Search for the cell housing the specified text and yield its [X, Y] center coordinate. 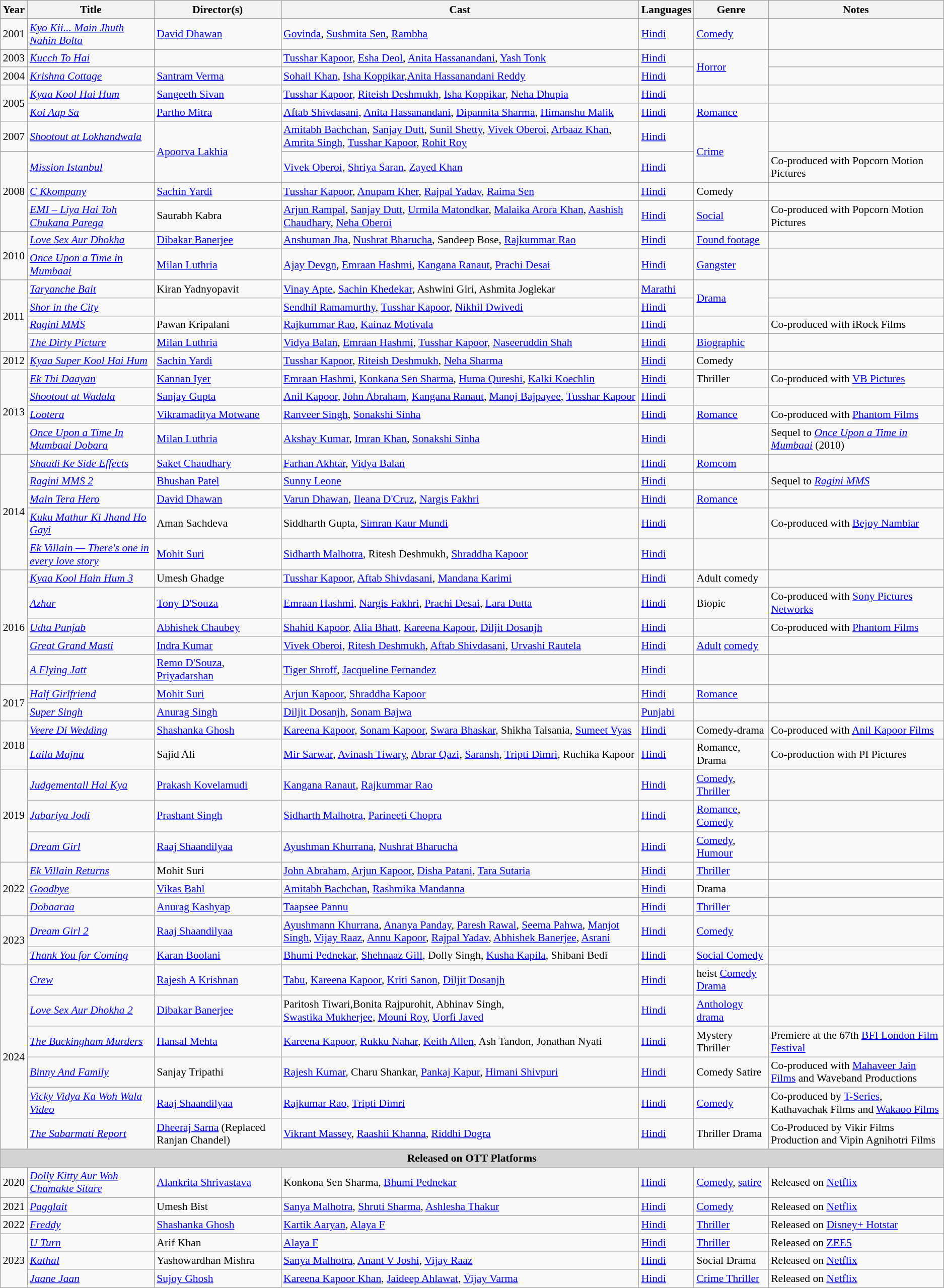
Tony D'Souza [217, 603]
EMI – Liya Hai Toh Chukana Parega [91, 216]
Comedy, satire [731, 1182]
Rajesh Kumar, Charu Shankar, Pankaj Kapur, Himani Shivpuri [460, 1072]
Lootera [91, 415]
Sajid Ali [217, 754]
Tusshar Kapoor, Riteish Deshmukh, Neha Sharma [460, 361]
A Flying Jatt [91, 670]
Koi Aap Sa [91, 112]
Indra Kumar [217, 646]
Sanjay Tripathi [217, 1072]
Freddy [91, 1225]
Sanjay Gupta [217, 397]
Horror [731, 67]
Shootout at Lokhandwala [91, 136]
Sangeeth Sivan [217, 94]
Vivek Oberoi, Ritesh Deshmukh, Aftab Shivdasani, Urvashi Rautela [460, 646]
Sidharth Malhotra, Ritesh Deshmukh, Shraddha Kapoor [460, 554]
Bhushan Patel [217, 481]
Krishna Cottage [91, 77]
Varun Dhawan, Ileana D'Cruz, Nargis Fakhri [460, 499]
2019 [14, 816]
Marathi [667, 289]
Love Sex Aur Dhokha 2 [91, 1011]
Ek Villain Returns [91, 871]
Yashowardhan Mishra [217, 1261]
Social [731, 216]
Akshay Kumar, Imran Khan, Sonakshi Sinha [460, 439]
Thank You for Coming [91, 956]
Cast [460, 10]
Biopic [731, 603]
Half Girlfriend [91, 694]
Vikramaditya Motwane [217, 415]
Social Comedy [731, 956]
Dheeraj Sarna (Replaced Ranjan Chandel) [217, 1134]
Laila Majnu [91, 754]
Santram Verma [217, 77]
Vikas Bahl [217, 889]
Comedy, Thriller [731, 785]
Ek Villain — There's one in every love story [91, 554]
Vicky Vidya Ka Woh Wala Video [91, 1103]
Released on ZEE5 [856, 1243]
Diljit Dosanjh, Sonam Bajwa [460, 712]
Emraan Hashmi, Nargis Fakhri, Prachi Desai, Lara Dutta [460, 603]
Shootout at Wadala [91, 397]
Crime Thriller [731, 1279]
Kyaa Kool Hain Hum 3 [91, 579]
Anurag Singh [217, 712]
Biographic [731, 343]
Dream Girl [91, 847]
Dream Girl 2 [91, 932]
Love Sex Aur Dhokha [91, 240]
Farhan Akhtar, Vidya Balan [460, 463]
Mir Sarwar, Avinash Tiwary, Abrar Qazi, Saransh, Tripti Dimri, Ruchika Kapoor [460, 754]
Thriller Drama [731, 1134]
Tiger Shroff, Jacqueline Fernandez [460, 670]
2003 [14, 58]
Kyo Kii... Main Jhuth Nahin Bolta [91, 34]
Great Grand Masti [91, 646]
Anshuman Jha, Nushrat Bharucha, Sandeep Bose, Rajkummar Rao [460, 240]
Rajkummar Rao, Kainaz Motivala [460, 325]
Romance, Comedy [731, 816]
Dobaaraa [91, 907]
Ajay Devgn, Emraan Hashmi, Kangana Ranaut, Prachi Desai [460, 265]
2011 [14, 316]
Alankrita Shrivastava [217, 1182]
Siddharth Gupta, Simran Kaur Mundi [460, 524]
Punjabi [667, 712]
Co-production with PI Pictures [856, 754]
Mission Istanbul [91, 167]
Emraan Hashmi, Konkana Sen Sharma, Huma Qureshi, Kalki Koechlin [460, 379]
Once Upon a Time In Mumbaai Dobara [91, 439]
2012 [14, 361]
2010 [14, 256]
Crime [731, 152]
Shor in the City [91, 307]
Co-produced with VB Pictures [856, 379]
Anil Kapoor, John Abraham, Kangana Ranaut, Manoj Bajpayee, Tusshar Kapoor [460, 397]
Paritosh Tiwari,Bonita Rajpurohit, Abhinav Singh,Swastika Mukherjee, Mouni Roy, Uorfi Javed [460, 1011]
Social Drama [731, 1261]
Comedy Satire [731, 1072]
2016 [14, 627]
Super Singh [91, 712]
Prashant Singh [217, 816]
Judgementall Hai Kya [91, 785]
Co-produced with Mahaveer Jain Films and Waveband Productions [856, 1072]
2008 [14, 192]
Rajkumar Rao, Tripti Dimri [460, 1103]
Partho Mitra [217, 112]
2013 [14, 412]
Title [91, 10]
Co-produced with Anil Kapoor Films [856, 730]
Remo D'Souza, Priyadarshan [217, 670]
Govinda, Sushmita Sen, Rambha [460, 34]
Shaadi Ke Side Effects [91, 463]
Ragini MMS [91, 325]
Kuku Mathur Ki Jhand Ho Gayi [91, 524]
Year [14, 10]
2021 [14, 1207]
Aftab Shivdasani, Anita Hassanandani, Dipannita Sharma, Himanshu Malik [460, 112]
Found footage [731, 240]
Sujoy Ghosh [217, 1279]
Kareena Kapoor Khan, Jaideep Ahlawat, Vijay Varma [460, 1279]
Kyaa Kool Hai Hum [91, 94]
2020 [14, 1182]
Veere Di Wedding [91, 730]
2018 [14, 745]
Abhishek Chaubey [217, 627]
Udta Punjab [91, 627]
2005 [14, 103]
Romcom [731, 463]
Konkona Sen Sharma, Bhumi Pednekar [460, 1182]
2014 [14, 512]
Arjun Kapoor, Shraddha Kapoor [460, 694]
Saket Chaudhary [217, 463]
Azhar [91, 603]
Kareena Kapoor, Sonam Kapoor, Swara Bhaskar, Shikha Talsania, Sumeet Vyas [460, 730]
Ranveer Singh, Sonakshi Sinha [460, 415]
Alaya F [460, 1243]
2017 [14, 703]
Notes [856, 10]
Gangster [731, 265]
Bhumi Pednekar, Shehnaaz Gill, Dolly Singh, Kusha Kapila, Shibani Bedi [460, 956]
Arjun Rampal, Sanjay Dutt, Urmila Matondkar, Malaika Arora Khan, Aashish Chaudhary, Neha Oberoi [460, 216]
2004 [14, 77]
Vinay Apte, Sachin Khedekar, Ashwini Giri, Ashmita Joglekar [460, 289]
John Abraham, Arjun Kapoor, Disha Patani, Tara Sutaria [460, 871]
Co-produced with iRock Films [856, 325]
The Sabarmati Report [91, 1134]
Kartik Aaryan, Alaya F [460, 1225]
Sidharth Malhotra, Parineeti Chopra [460, 816]
Crew [91, 980]
Amitabh Bachchan, Sanjay Dutt, Sunil Shetty, Vivek Oberoi, Arbaaz Khan, Amrita Singh, Tusshar Kapoor, Rohit Roy [460, 136]
Released on OTT Platforms [472, 1158]
Kathal [91, 1261]
C Kkompany [91, 192]
Dolly Kitty Aur Woh Chamakte Sitare [91, 1182]
Vikrant Massey, Raashii Khanna, Riddhi Dogra [460, 1134]
Shahid Kapoor, Alia Bhatt, Kareena Kapoor, Diljit Dosanjh [460, 627]
Comedy-drama [731, 730]
Umesh Ghadge [217, 579]
Romance, Drama [731, 754]
Binny And Family [91, 1072]
Karan Boolani [217, 956]
Once Upon a Time in Mumbaai [91, 265]
Tusshar Kapoor, Anupam Kher, Rajpal Yadav, Raima Sen [460, 192]
Anurag Kashyap [217, 907]
Sunny Leone [460, 481]
Prakash Kovelamudi [217, 785]
Taryanche Bait [91, 289]
Tusshar Kapoor, Aftab Shivdasani, Mandana Karimi [460, 579]
Ayushman Khurrana, Nushrat Bharucha [460, 847]
2007 [14, 136]
Premiere at the 67th BFI London Film Festival [856, 1041]
Pagglait [91, 1207]
The Buckingham Murders [91, 1041]
Ragini MMS 2 [91, 481]
Sanya Malhotra, Anant V Joshi, Vijay Raaz [460, 1261]
Main Tera Hero [91, 499]
Languages [667, 10]
Ek Thi Daayan [91, 379]
Vivek Oberoi, Shriya Saran, Zayed Khan [460, 167]
Apoorva Lakhia [217, 152]
Co-produced by T-Series, Kathavachak Films and Wakaoo Films [856, 1103]
Vidya Balan, Emraan Hashmi, Tusshar Kapoor, Naseeruddin Shah [460, 343]
heist Comedy Drama [731, 980]
Kiran Yadnyopavit [217, 289]
Kucch To Hai [91, 58]
Sequel to Once Upon a Time in Mumbaai (2010) [856, 439]
Comedy, Humour [731, 847]
U Turn [91, 1243]
Ayushmann Khurrana, Ananya Panday, Paresh Rawal, Seema Pahwa, Manjot Singh, Vijay Raaz, Annu Kapoor, Rajpal Yadav, Abhishek Banerjee, Asrani [460, 932]
Pawan Kripalani [217, 325]
Anthology drama [731, 1011]
Director(s) [217, 10]
Genre [731, 10]
Mystery Thriller [731, 1041]
Tusshar Kapoor, Esha Deol, Anita Hassanandani, Yash Tonk [460, 58]
Amitabh Bachchan, Rashmika Mandanna [460, 889]
Co-produced with Sony Pictures Networks [856, 603]
Goodbye [91, 889]
Sequel to Ragini MMS [856, 481]
Kannan Iyer [217, 379]
Jabariya Jodi [91, 816]
Co-produced with Bejoy Nambiar [856, 524]
Sanya Malhotra, Shruti Sharma, Ashlesha Thakur [460, 1207]
Saurabh Kabra [217, 216]
The Dirty Picture [91, 343]
Hansal Mehta [217, 1041]
2001 [14, 34]
Arif Khan [217, 1243]
Tabu, Kareena Kapoor, Kriti Sanon, Diljit Dosanjh [460, 980]
Aman Sachdeva [217, 524]
Taapsee Pannu [460, 907]
Released on Disney+ Hotstar [856, 1225]
Kareena Kapoor, Rukku Nahar, Keith Allen, Ash Tandon, Jonathan Nyati [460, 1041]
Tusshar Kapoor, Riteish Deshmukh, Isha Koppikar, Neha Dhupia [460, 94]
Kangana Ranaut, Rajkummar Rao [460, 785]
Jaane Jaan [91, 1279]
2024 [14, 1057]
Sohail Khan, Isha Koppikar,Anita Hassanandani Reddy [460, 77]
Umesh Bist [217, 1207]
Co-Produced by Vikir Films Production and Vipin Agnihotri Films [856, 1134]
Sendhil Ramamurthy, Tusshar Kapoor, Nikhil Dwivedi [460, 307]
Kyaa Super Kool Hai Hum [91, 361]
Rajesh A Krishnan [217, 980]
